Identify which cell holds the provided text, then report its (x, y) central coordinate. 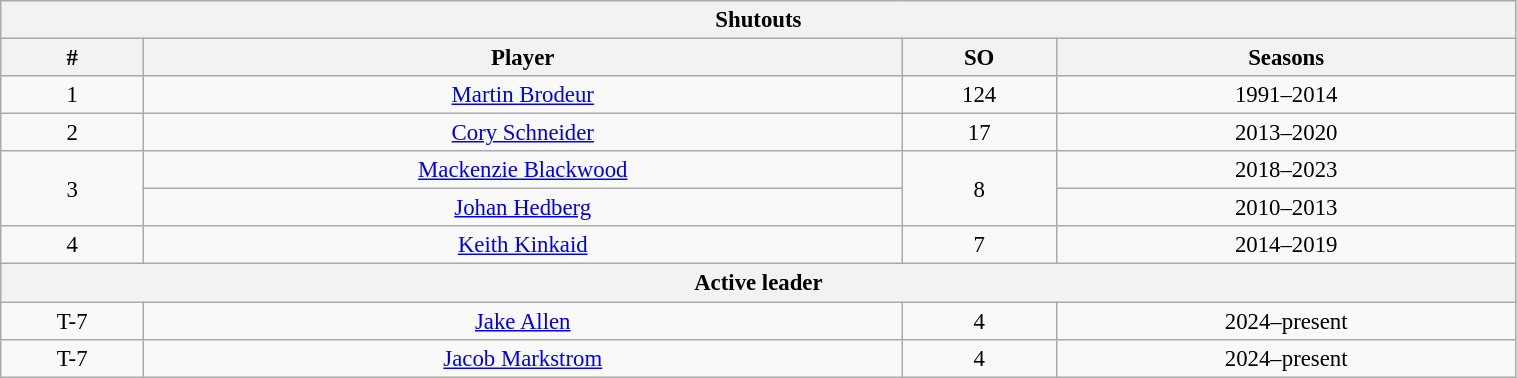
Martin Brodeur (523, 95)
7 (979, 245)
2 (72, 133)
2014–2019 (1286, 245)
# (72, 58)
Johan Hedberg (523, 208)
Jacob Markstrom (523, 358)
Mackenzie Blackwood (523, 170)
2013–2020 (1286, 133)
124 (979, 95)
8 (979, 188)
2018–2023 (1286, 170)
Shutouts (758, 20)
Seasons (1286, 58)
Jake Allen (523, 321)
Keith Kinkaid (523, 245)
3 (72, 188)
Player (523, 58)
Cory Schneider (523, 133)
Active leader (758, 283)
SO (979, 58)
2010–2013 (1286, 208)
1 (72, 95)
1991–2014 (1286, 95)
17 (979, 133)
